Identify which cell holds the provided text, then report its (x, y) central coordinate. 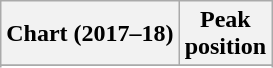
Chart (2017–18) (90, 34)
Peak position (225, 34)
